Extract the (X, Y) coordinate from the center of the cell holding the provided text.  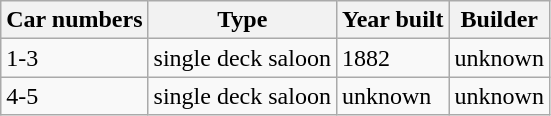
1-3 (74, 58)
1882 (392, 58)
4-5 (74, 96)
Car numbers (74, 20)
Builder (499, 20)
Year built (392, 20)
Type (242, 20)
